Extract the [X, Y] coordinate from the center of the cell holding the provided text.  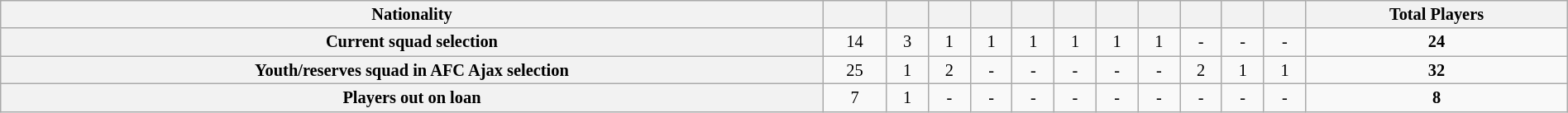
25 [855, 70]
14 [855, 42]
32 [1437, 70]
3 [908, 42]
8 [1437, 97]
Players out on loan [412, 97]
7 [855, 97]
Nationality [412, 14]
Total Players [1437, 14]
Current squad selection [412, 42]
Youth/reserves squad in AFC Ajax selection [412, 70]
24 [1437, 42]
